Scan for the cell matching the given text and deliver its [x, y] coordinate at center. 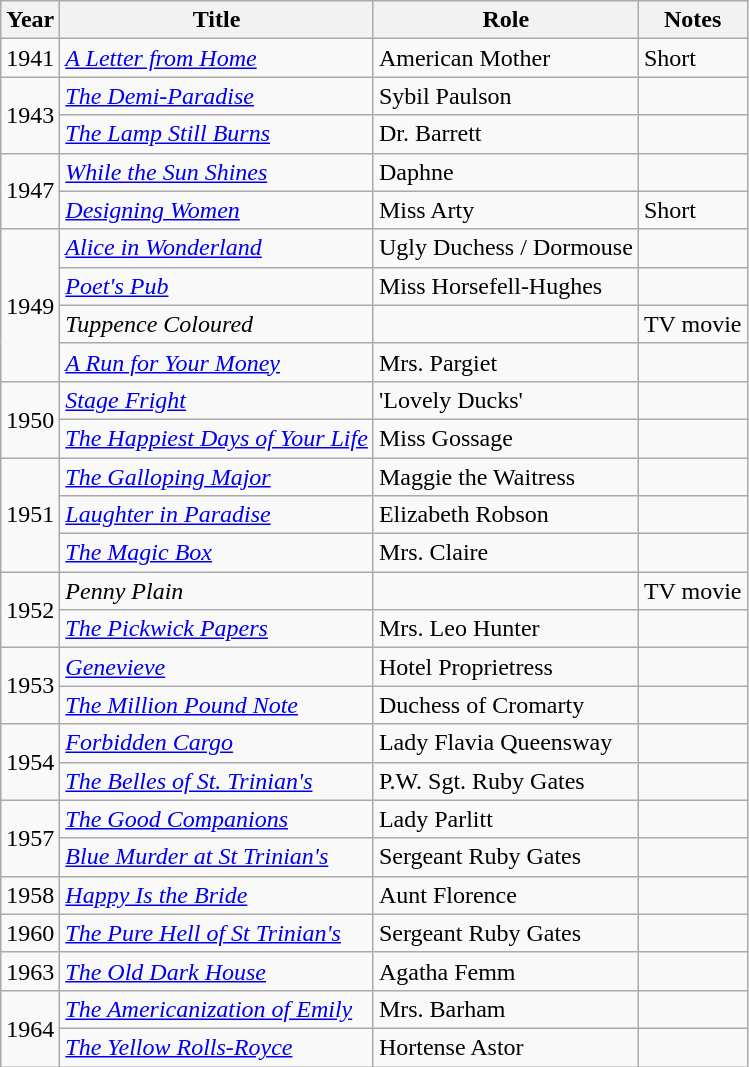
Notes [692, 20]
The Million Pound Note [217, 705]
1952 [30, 610]
Genevieve [217, 667]
Hotel Proprietress [506, 667]
Hortense Astor [506, 1047]
Lady Flavia Queensway [506, 743]
P.W. Sgt. Ruby Gates [506, 781]
A Letter from Home [217, 58]
The Demi-Paradise [217, 96]
Tuppence Coloured [217, 324]
1963 [30, 971]
1941 [30, 58]
Mrs. Pargiet [506, 362]
1949 [30, 305]
1964 [30, 1028]
Alice in Wonderland [217, 248]
Mrs. Claire [506, 553]
Title [217, 20]
Ugly Duchess / Dormouse [506, 248]
1957 [30, 838]
Laughter in Paradise [217, 515]
The Lamp Still Burns [217, 134]
1947 [30, 191]
Miss Horsefell-Hughes [506, 286]
Lady Parlitt [506, 819]
Duchess of Cromarty [506, 705]
Blue Murder at St Trinian's [217, 857]
Penny Plain [217, 591]
Dr. Barrett [506, 134]
The Pure Hell of St Trinian's [217, 933]
Happy Is the Bride [217, 895]
The Magic Box [217, 553]
Miss Gossage [506, 438]
Year [30, 20]
Daphne [506, 172]
While the Sun Shines [217, 172]
The Americanization of Emily [217, 1009]
A Run for Your Money [217, 362]
Agatha Femm [506, 971]
1958 [30, 895]
The Happiest Days of Your Life [217, 438]
1960 [30, 933]
Miss Arty [506, 210]
1950 [30, 419]
Poet's Pub [217, 286]
The Pickwick Papers [217, 629]
The Belles of St. Trinian's [217, 781]
American Mother [506, 58]
Mrs. Leo Hunter [506, 629]
The Good Companions [217, 819]
'Lovely Ducks' [506, 400]
1951 [30, 515]
Stage Fright [217, 400]
The Old Dark House [217, 971]
1953 [30, 686]
Forbidden Cargo [217, 743]
Mrs. Barham [506, 1009]
Elizabeth Robson [506, 515]
1954 [30, 762]
The Yellow Rolls-Royce [217, 1047]
1943 [30, 115]
Aunt Florence [506, 895]
Role [506, 20]
The Galloping Major [217, 477]
Designing Women [217, 210]
Maggie the Waitress [506, 477]
Sybil Paulson [506, 96]
